Determine the [X, Y] coordinate at the center of the cell enclosing the given text.  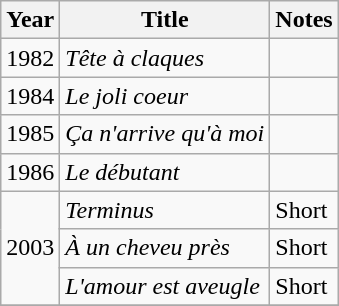
L'amour est aveugle [165, 286]
Title [165, 20]
1985 [30, 134]
Notes [304, 20]
Le joli coeur [165, 96]
1982 [30, 58]
2003 [30, 248]
À un cheveu près [165, 248]
Ça n'arrive qu'à moi [165, 134]
Terminus [165, 210]
1986 [30, 172]
1984 [30, 96]
Tête à claques [165, 58]
Year [30, 20]
Le débutant [165, 172]
